From the cell containing the given text, extract its center point as [x, y] coordinate. 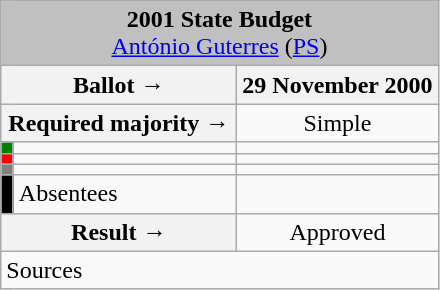
Approved [338, 232]
Simple [338, 123]
Absentees [125, 194]
Ballot → [119, 85]
Sources [220, 270]
Result → [119, 232]
2001 State BudgetAntónio Guterres (PS) [220, 34]
29 November 2000 [338, 85]
Required majority → [119, 123]
